Scan for the cell matching the given text and deliver its (x, y) coordinate at center. 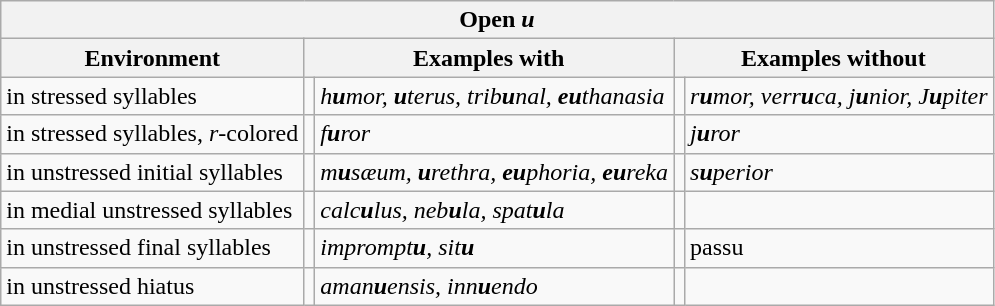
in unstressed hiatus (152, 286)
superior (840, 172)
in stressed syllables (152, 96)
amanuensis, innuendo (494, 286)
in unstressed final syllables (152, 248)
Examples with (489, 58)
humor, uterus, tribunal, euthanasia (494, 96)
Environment (152, 58)
juror (840, 134)
in unstressed initial syllables (152, 172)
in stressed syllables, r-colored (152, 134)
calculus, nebula, spatula (494, 210)
Open u (497, 20)
in medial unstressed syllables (152, 210)
passu (840, 248)
musæum, urethra, euphoria, eureka (494, 172)
furor (494, 134)
impromptu, situ (494, 248)
Examples without (834, 58)
rumor, verruca, junior, Jupiter (840, 96)
